Capture the cell that displays the provided text and extract its [x, y] central coordinate. 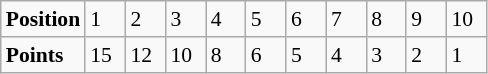
9 [426, 19]
7 [346, 19]
15 [105, 55]
Position [43, 19]
12 [145, 55]
Points [43, 55]
